From the cell containing the given text, extract its center point as [X, Y] coordinate. 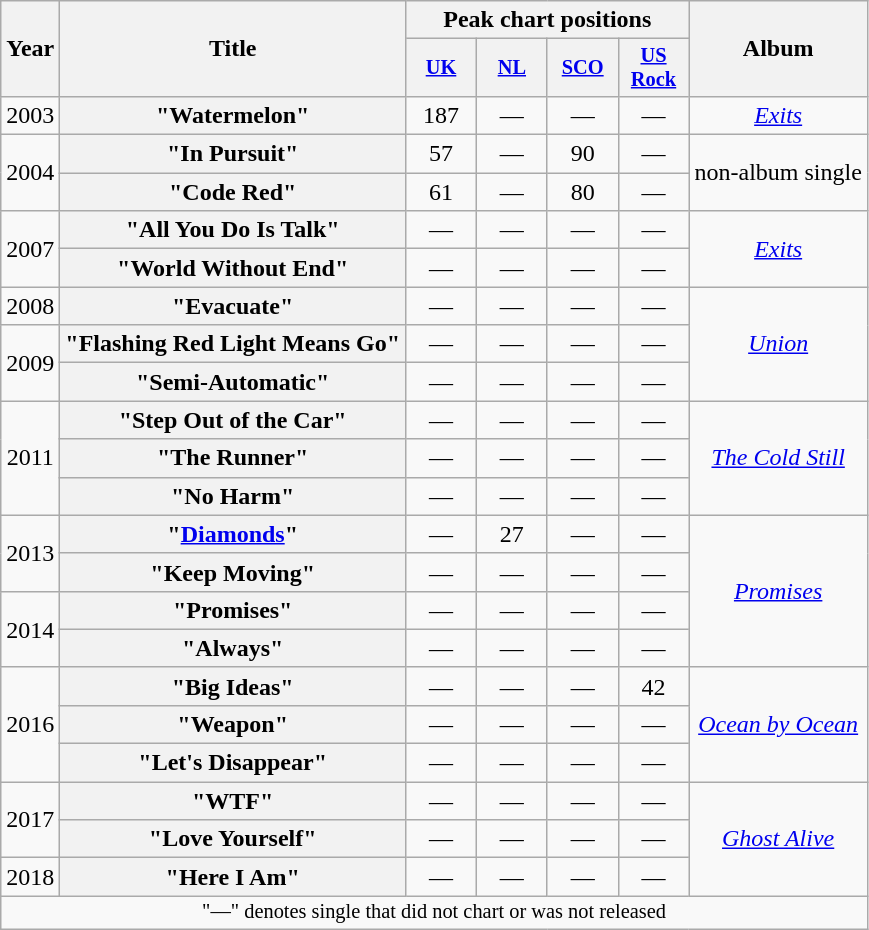
"Weapon" [233, 724]
SCO [582, 68]
2003 [30, 115]
"Step Out of the Car" [233, 420]
"Flashing Red Light Means Go" [233, 344]
"In Pursuit" [233, 154]
2018 [30, 877]
"No Harm" [233, 496]
Peak chart positions [548, 20]
90 [582, 154]
2011 [30, 458]
187 [442, 115]
"Love Yourself" [233, 839]
UK [442, 68]
Promises [778, 591]
2007 [30, 249]
61 [442, 192]
2016 [30, 724]
USRock [654, 68]
80 [582, 192]
2014 [30, 629]
non-album single [778, 173]
Year [30, 49]
Ocean by Ocean [778, 724]
57 [442, 154]
2004 [30, 173]
27 [512, 534]
"Always" [233, 648]
Album [778, 49]
42 [654, 686]
The Cold Still [778, 458]
"Diamonds" [233, 534]
2008 [30, 306]
"The Runner" [233, 458]
"Watermelon" [233, 115]
"Here I Am" [233, 877]
"Code Red" [233, 192]
2009 [30, 363]
Ghost Alive [778, 839]
Union [778, 344]
"Keep Moving" [233, 572]
"All You Do Is Talk" [233, 230]
"Big Ideas" [233, 686]
NL [512, 68]
2017 [30, 820]
2013 [30, 553]
"Semi-Automatic" [233, 382]
"World Without End" [233, 268]
"WTF" [233, 801]
"Promises" [233, 610]
"Evacuate" [233, 306]
"Let's Disappear" [233, 763]
"—" denotes single that did not chart or was not released [434, 913]
Title [233, 49]
